Search for the cell housing the specified text and yield its [x, y] center coordinate. 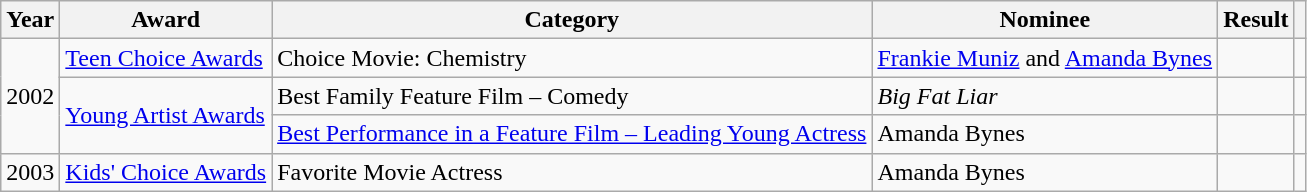
Teen Choice Awards [166, 58]
Kids' Choice Awards [166, 172]
Choice Movie: Chemistry [572, 58]
Nominee [1045, 20]
2002 [30, 96]
Best Family Feature Film – Comedy [572, 96]
Young Artist Awards [166, 115]
Frankie Muniz and Amanda Bynes [1045, 58]
Favorite Movie Actress [572, 172]
2003 [30, 172]
Category [572, 20]
Year [30, 20]
Big Fat Liar [1045, 96]
Result [1256, 20]
Best Performance in a Feature Film – Leading Young Actress [572, 134]
Award [166, 20]
